Determine the [x, y] coordinate at the center of the cell enclosing the given text.  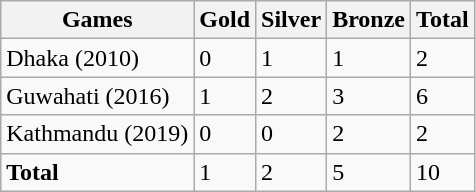
10 [443, 172]
Dhaka (2010) [98, 58]
Bronze [369, 20]
3 [369, 96]
Kathmandu (2019) [98, 134]
5 [369, 172]
Games [98, 20]
Guwahati (2016) [98, 96]
Gold [225, 20]
Silver [292, 20]
6 [443, 96]
